Capture the cell that displays the provided text and extract its [X, Y] central coordinate. 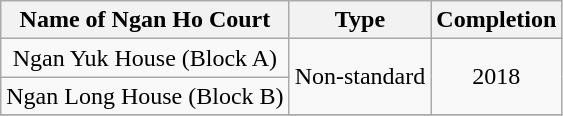
Completion [496, 20]
2018 [496, 77]
Non-standard [360, 77]
Ngan Long House (Block B) [145, 96]
Name of Ngan Ho Court [145, 20]
Ngan Yuk House (Block A) [145, 58]
Type [360, 20]
